Provide the [X, Y] coordinate of the cell's center where the given text is located.  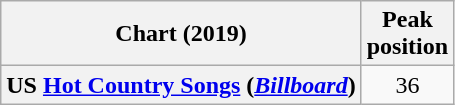
US Hot Country Songs (Billboard) [181, 85]
Peak position [407, 34]
36 [407, 85]
Chart (2019) [181, 34]
